Output the [x, y] coordinate of the center of the cell containing the given text.  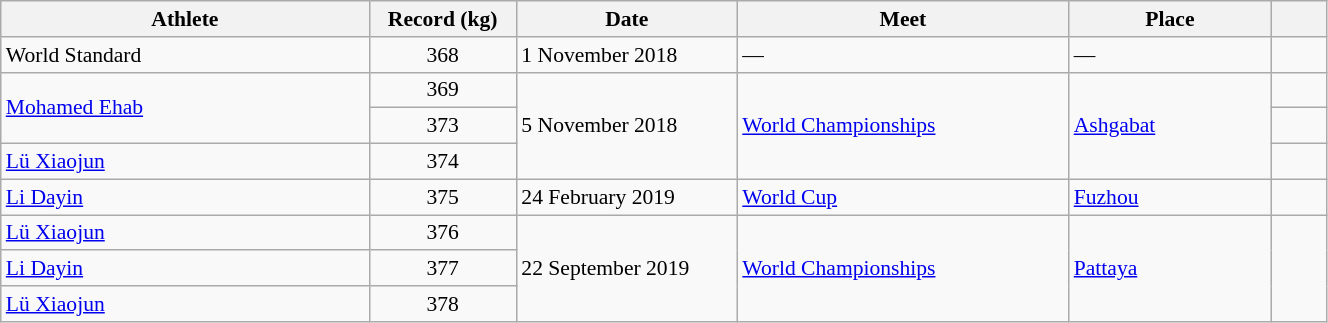
Fuzhou [1170, 197]
Ashgabat [1170, 126]
Record (kg) [442, 19]
5 November 2018 [626, 126]
Meet [902, 19]
376 [442, 233]
378 [442, 304]
368 [442, 55]
1 November 2018 [626, 55]
Date [626, 19]
369 [442, 90]
377 [442, 269]
World Standard [185, 55]
22 September 2019 [626, 268]
Pattaya [1170, 268]
Place [1170, 19]
Athlete [185, 19]
Mohamed Ehab [185, 108]
375 [442, 197]
374 [442, 162]
373 [442, 126]
World Cup [902, 197]
24 February 2019 [626, 197]
